Capture the cell that displays the provided text and extract its (X, Y) central coordinate. 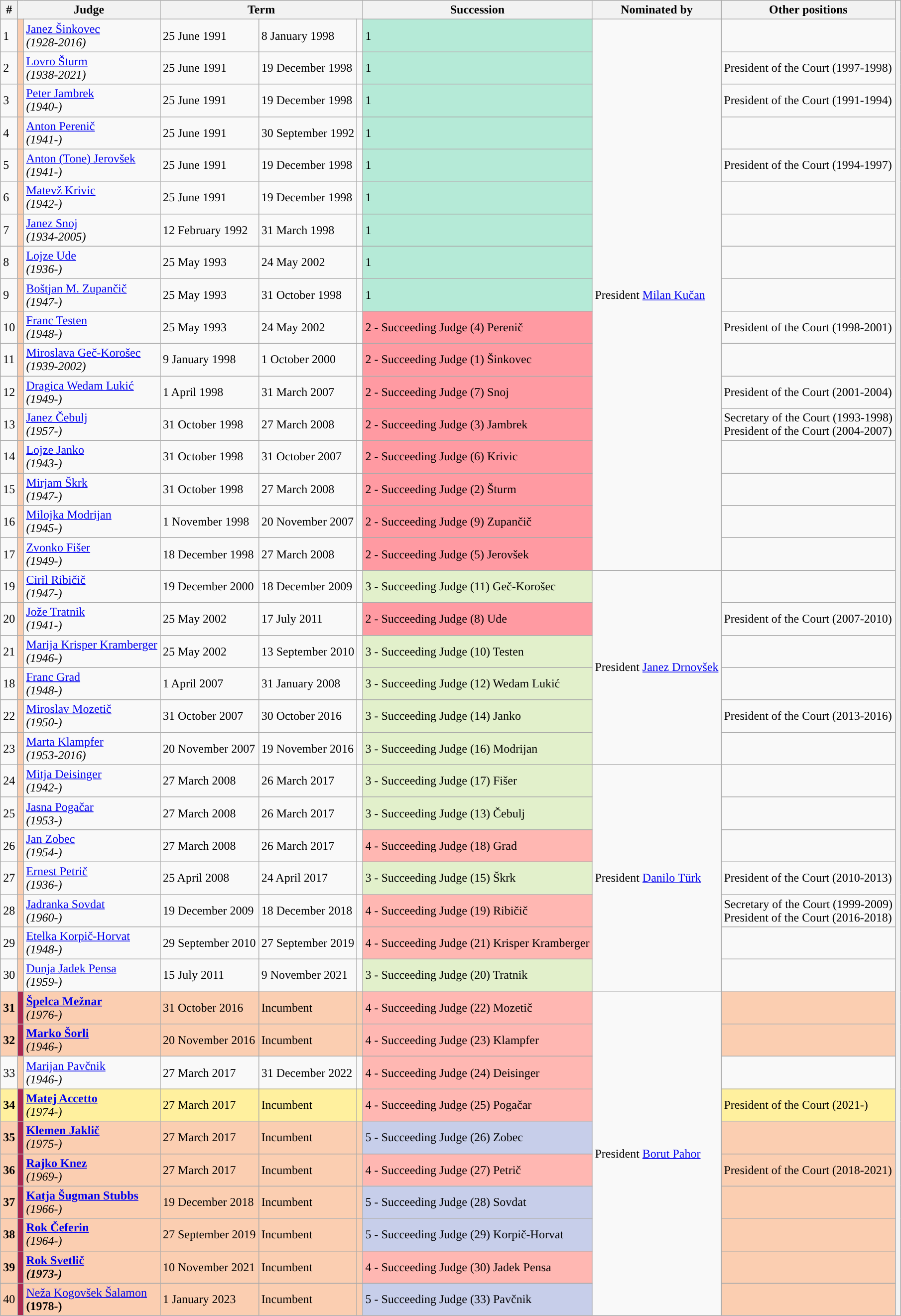
Milojka Modrijan(1945-) (92, 522)
4 - Succeeding Judge (22) Mozetič (477, 1008)
28 (9, 911)
Marija Krisper Kramberger(1946-) (92, 652)
19 December 2018 (209, 1202)
19 November 2016 (308, 748)
President of the Court (2013-2016) (808, 716)
Mitja Deisinger(1942-) (92, 781)
President of the Court (1997-1998) (808, 68)
9 November 2021 (308, 975)
31 March 1998 (308, 230)
31 (9, 1008)
18 December 2018 (308, 911)
9 (9, 295)
1 November 1998 (209, 522)
President Danilo Türk (656, 878)
1 April 1998 (209, 392)
4 - Succeeding Judge (24) Deisinger (477, 1073)
20 November 2016 (209, 1040)
2 - Succeeding Judge (2) Šturm (477, 489)
3 - Succeeding Judge (12) Wedam Lukić (477, 683)
38 (9, 1234)
Matevž Krivic(1942-) (92, 197)
3 - Succeeding Judge (11) Geč-Korošec (477, 587)
6 (9, 197)
4 - Succeeding Judge (30) Jadek Pensa (477, 1267)
2 - Succeeding Judge (6) Krivic (477, 457)
2 - Succeeding Judge (1) Šinkovec (477, 360)
President of the Court (2021-) (808, 1105)
3 - Succeeding Judge (13) Čebulj (477, 813)
20 (9, 619)
Lojze Janko(1943-) (92, 457)
Franc Grad(1948-) (92, 683)
3 - Succeeding Judge (14) Janko (477, 716)
5 (9, 165)
40 (9, 1299)
Lojze Ude(1936-) (92, 262)
11 (9, 360)
10 (9, 327)
Franc Testen(1948-) (92, 327)
3 - Succeeding Judge (10) Testen (477, 652)
1 January 2023 (209, 1299)
Janez Čebulj(1957-) (92, 424)
4 (9, 132)
President of the Court (2007-2010) (808, 619)
Dunja Jadek Pensa(1959-) (92, 975)
Lovro Šturm(1938-2021) (92, 68)
31 October 2016 (209, 1008)
8 (9, 262)
18 (9, 683)
Secretary of the Court (1999-2009)President of the Court (2016-2018) (808, 911)
31 March 2007 (308, 392)
Janez Snoj(1934-2005) (92, 230)
Klemen Jaklič(1975-) (92, 1138)
29 September 2010 (209, 943)
Matej Accetto(1974-) (92, 1105)
Jože Tratnik(1941-) (92, 619)
17 July 2011 (308, 619)
4 - Succeeding Judge (18) Grad (477, 846)
Neža Kogovšek Šalamon(1978-) (92, 1299)
29 (9, 943)
Term (261, 10)
2 - Succeeding Judge (9) Zupančič (477, 522)
2 - Succeeding Judge (8) Ude (477, 619)
19 (9, 587)
22 (9, 716)
5 - Succeeding Judge (26) Zobec (477, 1138)
18 December 1998 (209, 554)
2 - Succeeding Judge (5) Jerovšek (477, 554)
Jan Zobec(1954-) (92, 846)
Janez Šinkovec(1928-2016) (92, 36)
13 (9, 424)
37 (9, 1202)
Špelca Mežnar(1976-) (92, 1008)
17 (9, 554)
President of the Court (2010-2013) (808, 878)
26 (9, 846)
President Milan Kučan (656, 295)
Peter Jambrek(1940-) (92, 101)
Judge (89, 10)
Anton Perenič(1941-) (92, 132)
31 January 2008 (308, 683)
Etelka Korpič-Horvat(1948-) (92, 943)
39 (9, 1267)
President of the Court (1994-1997) (808, 165)
4 - Succeeding Judge (27) Petrič (477, 1170)
34 (9, 1105)
12 (9, 392)
President of the Court (2001-2004) (808, 392)
15 July 2011 (209, 975)
Ciril Ribičič(1947-) (92, 587)
21 (9, 652)
Secretary of the Court (1993-1998)President of the Court (2004-2007) (808, 424)
2 - Succeeding Judge (4) Perenič (477, 327)
25 April 2008 (209, 878)
Marta Klampfer(1953-2016) (92, 748)
1 October 2000 (308, 360)
President of the Court (1998-2001) (808, 327)
Nominated by (656, 10)
10 November 2021 (209, 1267)
14 (9, 457)
Rok Čeferin(1964-) (92, 1234)
35 (9, 1138)
3 - Succeeding Judge (20) Tratnik (477, 975)
Miroslava Geč-Korošec(1939-2002) (92, 360)
Jasna Pogačar(1953-) (92, 813)
Dragica Wedam Lukić(1949-) (92, 392)
3 (9, 101)
4 - Succeeding Judge (19) Ribičič (477, 911)
Rajko Knez(1969-) (92, 1170)
1 April 2007 (209, 683)
Jadranka Sovdat(1960-) (92, 911)
36 (9, 1170)
Other positions (808, 10)
Succession (477, 10)
12 February 1992 (209, 230)
3 - Succeeding Judge (16) Modrijan (477, 748)
4 - Succeeding Judge (25) Pogačar (477, 1105)
2 (9, 68)
30 October 2016 (308, 716)
13 September 2010 (308, 652)
15 (9, 489)
Rok Svetlič(1973-) (92, 1267)
Marijan Pavčnik(1946-) (92, 1073)
19 December 2009 (209, 911)
President of the Court (2018-2021) (808, 1170)
2 - Succeeding Judge (7) Snoj (477, 392)
24 (9, 781)
23 (9, 748)
25 (9, 813)
2 - Succeeding Judge (3) Jambrek (477, 424)
30 September 1992 (308, 132)
5 - Succeeding Judge (33) Pavčnik (477, 1299)
3 - Succeeding Judge (15) Škrk (477, 878)
19 December 2000 (209, 587)
24 April 2017 (308, 878)
Katja Šugman Stubbs(1966-) (92, 1202)
Boštjan M. Zupančič(1947-) (92, 295)
16 (9, 522)
7 (9, 230)
5 - Succeeding Judge (29) Korpič-Horvat (477, 1234)
Mirjam Škrk(1947-) (92, 489)
Miroslav Mozetič(1950-) (92, 716)
18 December 2009 (308, 587)
Anton (Tone) Jerovšek(1941-) (92, 165)
4 - Succeeding Judge (23) Klampfer (477, 1040)
# (9, 10)
3 - Succeeding Judge (17) Fišer (477, 781)
8 January 1998 (308, 36)
4 - Succeeding Judge (21) Krisper Kramberger (477, 943)
27 (9, 878)
30 (9, 975)
President Borut Pahor (656, 1154)
32 (9, 1040)
33 (9, 1073)
Zvonko Fišer(1949-) (92, 554)
9 January 1998 (209, 360)
President of the Court (1991-1994) (808, 101)
Marko Šorli(1946-) (92, 1040)
Ernest Petrič(1936-) (92, 878)
31 December 2022 (308, 1073)
5 - Succeeding Judge (28) Sovdat (477, 1202)
President Janez Drnovšek (656, 667)
